Determine the [x, y] coordinate at the center of the cell enclosing the given text.  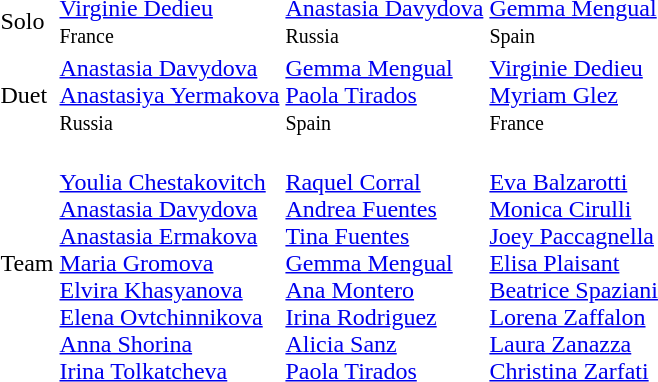
Gemma MengualPaola TiradosSpain [384, 95]
Anastasia DavydovaAnastasiya YermakovaRussia [170, 95]
